Locate the cell with the specified text and output its (X, Y) center coordinate. 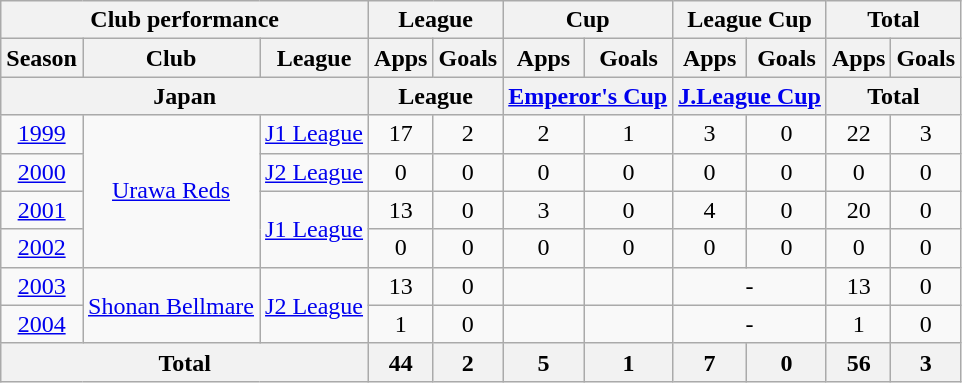
20 (858, 210)
Cup (588, 20)
2000 (42, 172)
4 (710, 210)
Shonan Bellmare (170, 305)
1999 (42, 134)
Urawa Reds (170, 191)
J.League Cup (750, 96)
44 (401, 362)
56 (858, 362)
Emperor's Cup (588, 96)
2004 (42, 324)
Club performance (185, 20)
5 (544, 362)
2001 (42, 210)
Japan (185, 96)
Season (42, 58)
7 (710, 362)
League Cup (750, 20)
Club (170, 58)
2002 (42, 248)
17 (401, 134)
22 (858, 134)
2003 (42, 286)
